Search for the cell housing the specified text and yield its (X, Y) center coordinate. 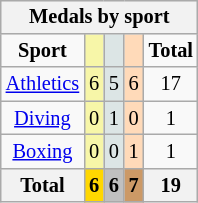
Athletics (42, 84)
19 (171, 185)
Boxing (42, 152)
Medals by sport (100, 17)
Sport (42, 51)
17 (171, 84)
5 (114, 84)
Diving (42, 118)
7 (134, 185)
